Output the (X, Y) coordinate of the center of the cell containing the given text.  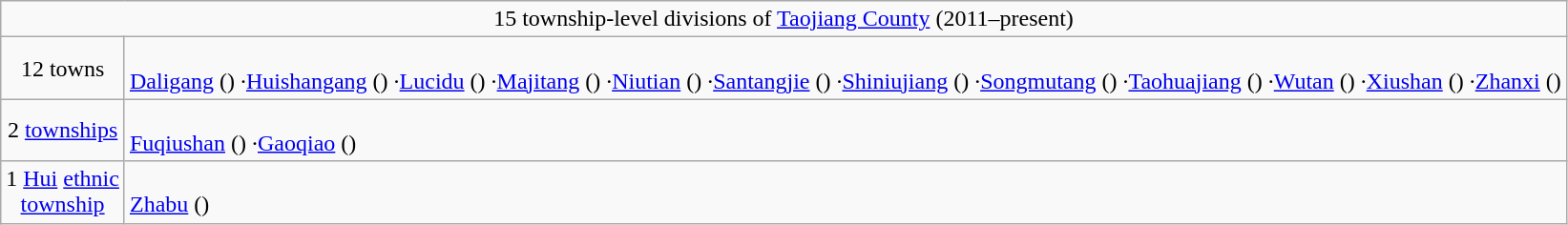
1 Hui ethnictownship (63, 193)
Fuqiushan () ·Gaoqiao () (846, 130)
12 towns (63, 69)
15 township-level divisions of Taojiang County (2011–present) (784, 19)
2 townships (63, 130)
Zhabu () (846, 193)
